Capture the cell that displays the provided text and extract its (X, Y) central coordinate. 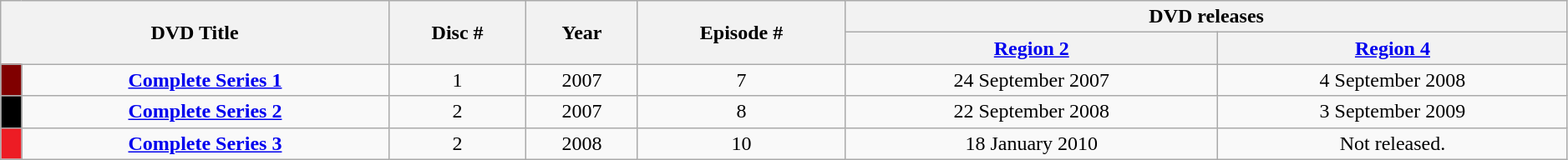
18 January 2010 (1032, 143)
Not released. (1393, 143)
24 September 2007 (1032, 80)
Complete Series 2 (206, 112)
Year (581, 32)
7 (742, 80)
DVD Title (195, 32)
Region 2 (1032, 48)
Complete Series 3 (206, 143)
1 (458, 80)
Complete Series 1 (206, 80)
Episode # (742, 32)
DVD releases (1206, 17)
22 September 2008 (1032, 112)
2008 (581, 143)
8 (742, 112)
Region 4 (1393, 48)
10 (742, 143)
3 September 2009 (1393, 112)
Disc # (458, 32)
4 September 2008 (1393, 80)
